Return the [X, Y] coordinate for the center point of the cell that contains the specified text.  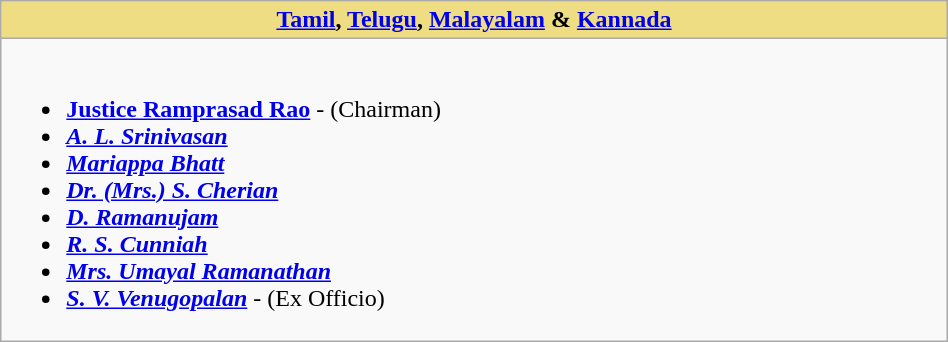
Tamil, Telugu, Malayalam & Kannada [474, 20]
